Determine the (x, y) coordinate at the center of the cell enclosing the given text.  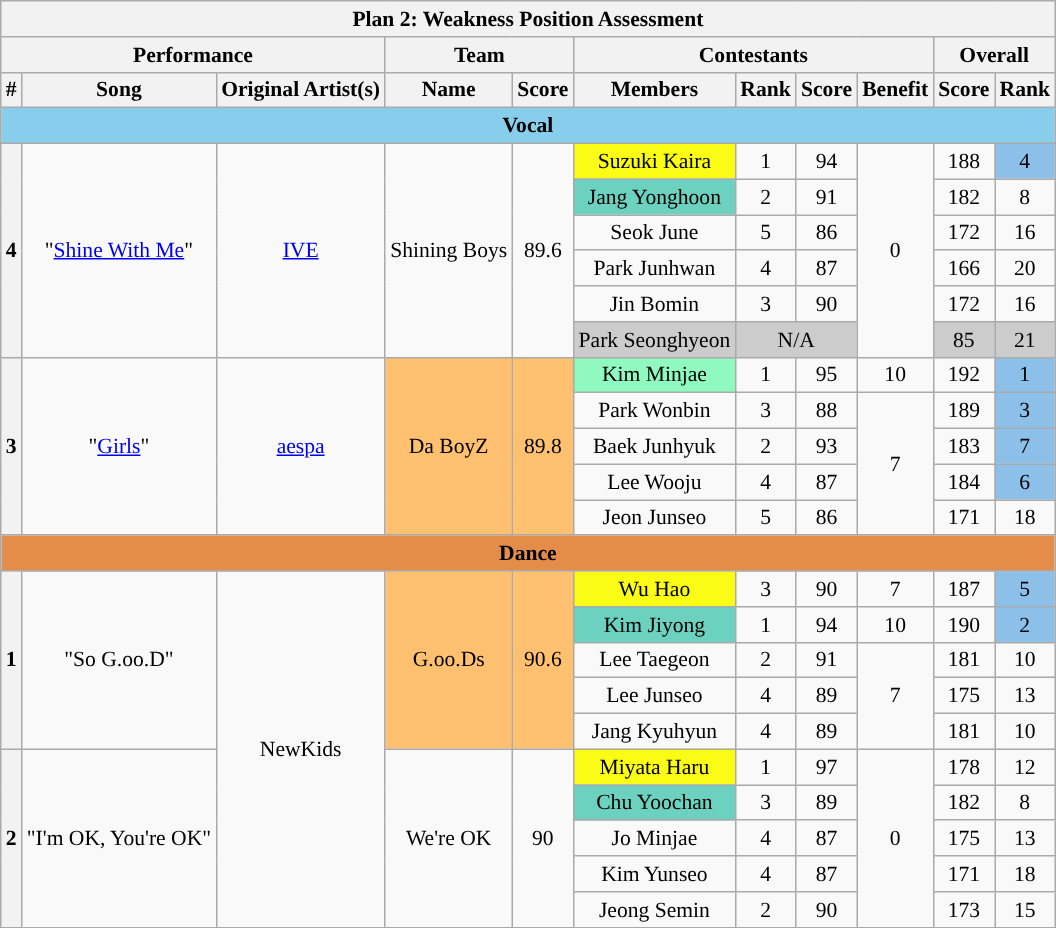
Dance (528, 554)
"Girls" (119, 446)
Lee Taegeon (654, 660)
Park Wonbin (654, 411)
N/A (796, 340)
15 (1024, 910)
# (12, 90)
89.6 (542, 251)
Wu Hao (654, 589)
Lee Wooju (654, 482)
Jeong Semin (654, 910)
"Shine With Me" (119, 251)
Song (119, 90)
Park Seonghyeon (654, 340)
6 (1024, 482)
Jang Yonghoon (654, 197)
188 (964, 162)
Overall (994, 55)
Seok June (654, 233)
Original Artist(s) (300, 90)
Suzuki Kaira (654, 162)
187 (964, 589)
G.oo.Ds (448, 660)
Name (448, 90)
Jin Bomin (654, 304)
"So G.oo.D" (119, 660)
166 (964, 269)
95 (826, 375)
Plan 2: Weakness Position Assessment (528, 19)
Kim Jiyong (654, 625)
173 (964, 910)
IVE (300, 251)
Lee Junseo (654, 696)
Kim Yunseo (654, 874)
Jo Minjae (654, 839)
93 (826, 447)
Park Junhwan (654, 269)
Kim Minjae (654, 375)
"I'm OK, You're OK" (119, 838)
183 (964, 447)
192 (964, 375)
Members (654, 90)
Da BoyZ (448, 446)
aespa (300, 446)
97 (826, 767)
89.8 (542, 446)
189 (964, 411)
184 (964, 482)
Jang Kyuhyun (654, 732)
20 (1024, 269)
Performance (193, 55)
88 (826, 411)
85 (964, 340)
Shining Boys (448, 251)
190 (964, 625)
Jeon Junseo (654, 518)
Chu Yoochan (654, 803)
21 (1024, 340)
Contestants (753, 55)
Miyata Haru (654, 767)
178 (964, 767)
Baek Junhyuk (654, 447)
NewKids (300, 749)
Team (479, 55)
We're OK (448, 838)
12 (1024, 767)
Benefit (895, 90)
90.6 (542, 660)
Vocal (528, 126)
